From the cell containing the given text, extract its center point as (X, Y) coordinate. 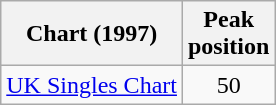
UK Singles Chart (92, 85)
50 (228, 85)
Peakposition (228, 34)
Chart (1997) (92, 34)
